Capture the cell that displays the provided text and extract its [X, Y] central coordinate. 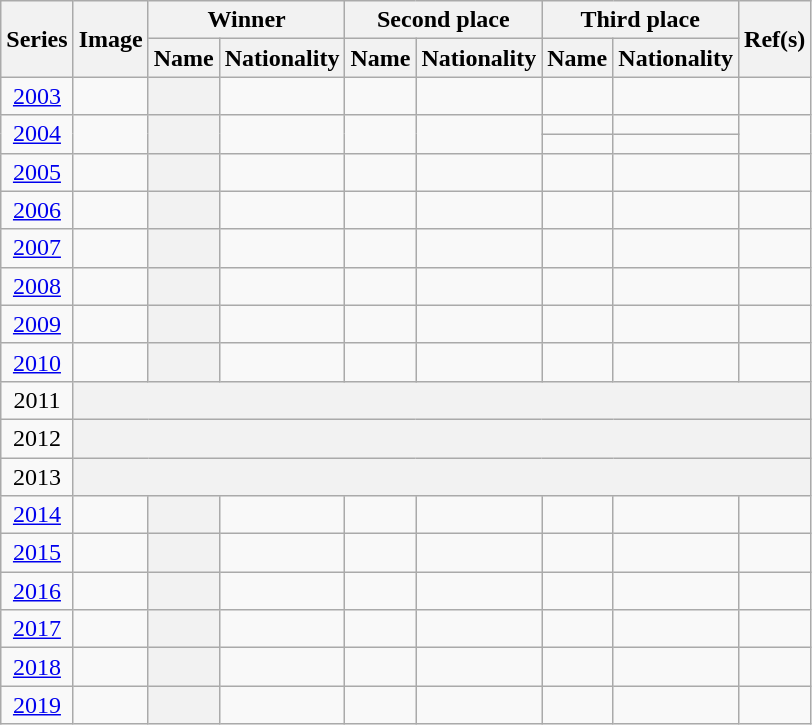
2013 [37, 477]
2012 [37, 438]
2015 [37, 553]
2016 [37, 591]
Third place [640, 20]
Series [37, 39]
2014 [37, 515]
2006 [37, 210]
2009 [37, 324]
2019 [37, 705]
Second place [444, 20]
2004 [37, 134]
2008 [37, 286]
Ref(s) [775, 39]
Winner [246, 20]
2005 [37, 172]
2003 [37, 96]
2017 [37, 629]
2011 [37, 400]
Image [110, 39]
2010 [37, 362]
2018 [37, 667]
2007 [37, 248]
